Search for the cell housing the specified text and yield its [x, y] center coordinate. 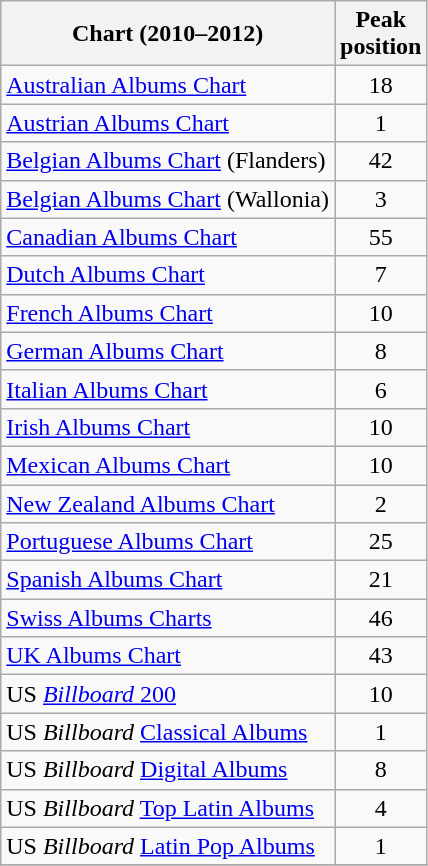
2 [380, 503]
Italian Albums Chart [168, 389]
US Billboard Top Latin Albums [168, 808]
Portuguese Albums Chart [168, 542]
US Billboard Classical Albums [168, 732]
43 [380, 656]
7 [380, 275]
Mexican Albums Chart [168, 465]
Swiss Albums Charts [168, 618]
3 [380, 199]
6 [380, 389]
42 [380, 161]
18 [380, 85]
25 [380, 542]
21 [380, 580]
US Billboard 200 [168, 694]
US Billboard Latin Pop Albums [168, 846]
4 [380, 808]
Belgian Albums Chart (Wallonia) [168, 199]
Irish Albums Chart [168, 427]
46 [380, 618]
Peakposition [380, 34]
German Albums Chart [168, 351]
US Billboard Digital Albums [168, 770]
Austrian Albums Chart [168, 123]
Australian Albums Chart [168, 85]
Dutch Albums Chart [168, 275]
UK Albums Chart [168, 656]
Chart (2010–2012) [168, 34]
New Zealand Albums Chart [168, 503]
Spanish Albums Chart [168, 580]
French Albums Chart [168, 313]
Canadian Albums Chart [168, 237]
Belgian Albums Chart (Flanders) [168, 161]
55 [380, 237]
